Detect which cell encompasses the target text, then output its (x, y) center coordinate. 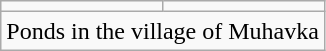
Ponds in the village of Muhavka (163, 31)
